Output the [x, y] coordinate of the center of the cell containing the given text.  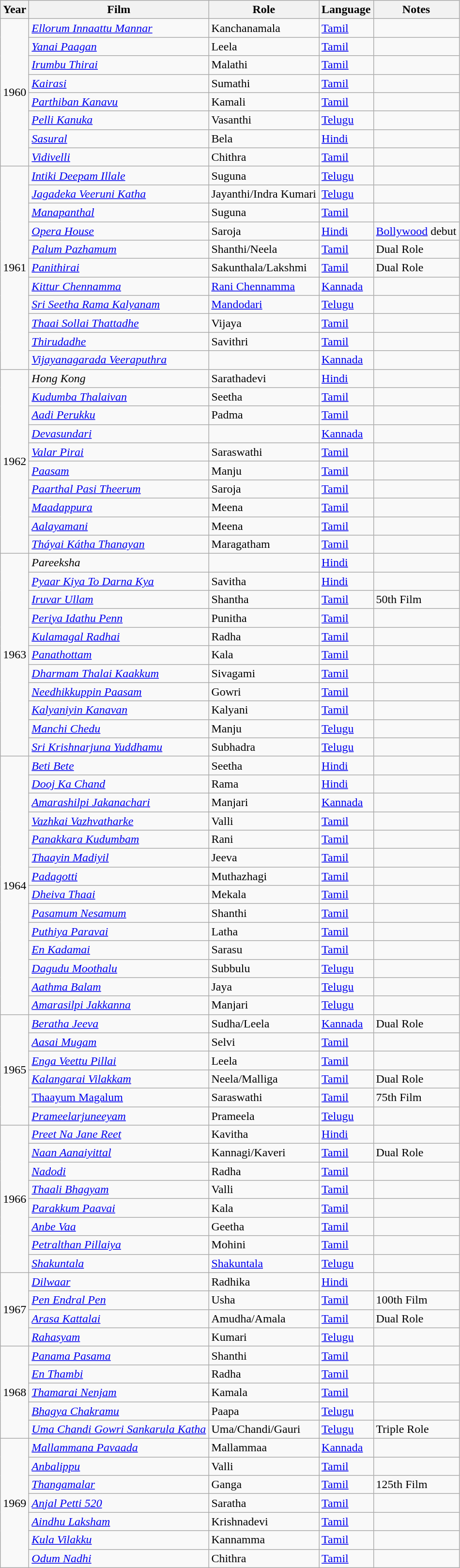
Kalangarai Vilakkam [119, 1079]
Opera House [119, 231]
Kairasi [119, 83]
Pelli Kanuka [119, 120]
Preet Na Jane Reet [119, 1134]
Savitha [264, 581]
Thaali Bhagyam [119, 1190]
Bollywood debut [416, 231]
Paasam [119, 470]
Ganga [264, 1485]
Rahasyam [119, 1337]
Kavitha [264, 1134]
Year [15, 10]
Film [119, 10]
Bela [264, 139]
Kittur Chennamma [119, 286]
Kudumba Thalaivan [119, 397]
Kamala [264, 1392]
75th Film [416, 1097]
Irumbu Thirai [119, 65]
Radhika [264, 1282]
Saratha [264, 1503]
Pen Endral Pen [119, 1300]
Kannamma [264, 1540]
1968 [15, 1392]
Muthazhagi [264, 876]
Enga Veettu Pillai [119, 1060]
Thaayum Magalum [119, 1097]
Aalayamani [119, 526]
Periya Idathu Penn [119, 618]
Pyaar Kiya To Darna Kya [119, 581]
Vazhkai Vazhvatharke [119, 821]
Subbulu [264, 968]
Valar Pirai [119, 452]
Language [346, 10]
Aindhu Laksham [119, 1521]
Beratha Jeeva [119, 1024]
Tháyai Kátha Thanayan [119, 544]
Dharmam Thalai Kaakkum [119, 673]
Dilwaar [119, 1282]
Neela/Malliga [264, 1079]
Bhagya Chakramu [119, 1411]
Arasa Kattalai [119, 1319]
Usha [264, 1300]
Panathottam [119, 655]
Iruvar Ullam [119, 600]
Needhikkuppin Paasam [119, 692]
Mekala [264, 895]
Vasanthi [264, 120]
1960 [15, 93]
Malathi [264, 65]
Mandodari [264, 305]
Kannagi/Kaveri [264, 1153]
Odum Nadhi [119, 1558]
Thaayin Madiyil [119, 858]
Kamali [264, 102]
Mohini [264, 1245]
1966 [15, 1199]
Padagotti [119, 876]
Dheiva Thaai [119, 895]
Manchi Chedu [119, 729]
Jagadeka Veeruni Katha [119, 194]
Devasundari [119, 434]
Kumari [264, 1337]
Kalyani [264, 710]
Jeeva [264, 858]
1961 [15, 267]
Sakunthala/Lakshmi [264, 268]
Panithirai [119, 268]
Aadi Perukku [119, 415]
100th Film [416, 1300]
Mallammana Pavaada [119, 1448]
Kalyaniyin Kanavan [119, 710]
Triple Role [416, 1429]
Rama [264, 784]
Krishnadevi [264, 1521]
Amudha/Amala [264, 1319]
Padma [264, 415]
Rani [264, 839]
Latha [264, 931]
Anjal Petti 520 [119, 1503]
Kula Vilakku [119, 1540]
Paapa [264, 1411]
Selvi [264, 1042]
Beti Bete [119, 765]
Maragatham [264, 544]
Puthiya Paravai [119, 931]
Pareeksha [119, 563]
Yanai Paagan [119, 47]
Anbe Vaa [119, 1226]
Thirudadhe [119, 342]
50th Film [416, 600]
Parakkum Paavai [119, 1208]
Hong Kong [119, 378]
Pasamum Nesamum [119, 913]
Shantha [264, 600]
En Kadamai [119, 950]
Kulamagal Radhai [119, 637]
Manapanthal [119, 212]
Sasural [119, 139]
Paarthal Pasi Theerum [119, 489]
Nadodi [119, 1171]
Jayanthi/Indra Kumari [264, 194]
Prameelarjuneeyam [119, 1116]
1964 [15, 885]
Amarasilpi Jakkanna [119, 1005]
Naan Aanaiyittal [119, 1153]
Prameela [264, 1116]
Savithri [264, 342]
Panakkara Kudumbam [119, 839]
Subhadra [264, 747]
125th Film [416, 1485]
1967 [15, 1309]
Aathma Balam [119, 987]
Panama Pasama [119, 1355]
Geetha [264, 1226]
Sarasu [264, 950]
Maadappura [119, 507]
Sumathi [264, 83]
1965 [15, 1070]
Anbalippu [119, 1466]
Sivagami [264, 673]
Kanchanamala [264, 28]
Sri Krishnarjuna Yuddhamu [119, 747]
Thangamalar [119, 1485]
Petralthan Pillaiya [119, 1245]
Uma/Chandi/Gauri [264, 1429]
Sri Seetha Rama Kalyanam [119, 305]
Sudha/Leela [264, 1024]
Palum Pazhamum [119, 249]
Punitha [264, 618]
Vijayanagarada Veeraputhra [119, 360]
Rani Chennamma [264, 286]
Ellorum Innaattu Mannar [119, 28]
Mallammaa [264, 1448]
1962 [15, 461]
Amarashilpi Jakanachari [119, 802]
Uma Chandi Gowri Sankarula Katha [119, 1429]
1969 [15, 1503]
Vidivelli [119, 157]
Aasai Mugam [119, 1042]
Thamarai Nenjam [119, 1392]
Intiki Deepam Illale [119, 175]
Parthiban Kanavu [119, 102]
Gowri [264, 692]
1963 [15, 655]
Notes [416, 10]
Dooj Ka Chand [119, 784]
Thaai Sollai Thattadhe [119, 323]
Sarathadevi [264, 378]
Vijaya [264, 323]
Shanthi/Neela [264, 249]
En Thambi [119, 1374]
Jaya [264, 987]
Role [264, 10]
Dagudu Moothalu [119, 968]
